Scan for the cell matching the given text and deliver its [X, Y] coordinate at center. 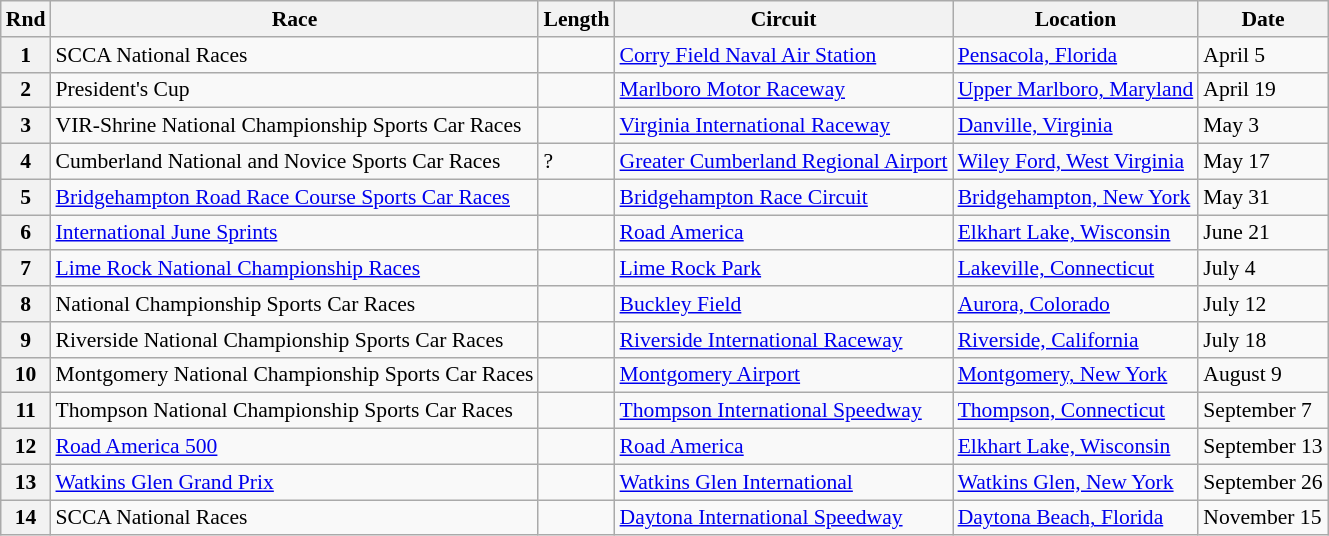
Location [1076, 19]
Thompson, Connecticut [1076, 411]
10 [26, 375]
Greater Cumberland Regional Airport [784, 162]
13 [26, 482]
Upper Marlboro, Maryland [1076, 90]
14 [26, 518]
Lakeville, Connecticut [1076, 269]
7 [26, 269]
9 [26, 340]
Daytona Beach, Florida [1076, 518]
May 31 [1262, 197]
Thompson National Championship Sports Car Races [294, 411]
Cumberland National and Novice Sports Car Races [294, 162]
June 21 [1262, 233]
Watkins Glen International [784, 482]
Length [576, 19]
Buckley Field [784, 304]
5 [26, 197]
Bridgehampton, New York [1076, 197]
Riverside, California [1076, 340]
National Championship Sports Car Races [294, 304]
8 [26, 304]
May 17 [1262, 162]
2 [26, 90]
Danville, Virginia [1076, 126]
Bridgehampton Race Circuit [784, 197]
November 15 [1262, 518]
Date [1262, 19]
VIR-Shrine National Championship Sports Car Races [294, 126]
Thompson International Speedway [784, 411]
4 [26, 162]
Daytona International Speedway [784, 518]
September 26 [1262, 482]
Riverside National Championship Sports Car Races [294, 340]
Virginia International Raceway [784, 126]
Road America 500 [294, 447]
Watkins Glen Grand Prix [294, 482]
July 12 [1262, 304]
August 9 [1262, 375]
September 13 [1262, 447]
July 18 [1262, 340]
Wiley Ford, West Virginia [1076, 162]
April 5 [1262, 55]
11 [26, 411]
? [576, 162]
Rnd [26, 19]
Watkins Glen, New York [1076, 482]
Lime Rock National Championship Races [294, 269]
Race [294, 19]
3 [26, 126]
Pensacola, Florida [1076, 55]
Lime Rock Park [784, 269]
President's Cup [294, 90]
Montgomery National Championship Sports Car Races [294, 375]
6 [26, 233]
Montgomery, New York [1076, 375]
May 3 [1262, 126]
September 7 [1262, 411]
12 [26, 447]
1 [26, 55]
Corry Field Naval Air Station [784, 55]
Riverside International Raceway [784, 340]
International June Sprints [294, 233]
Aurora, Colorado [1076, 304]
Montgomery Airport [784, 375]
July 4 [1262, 269]
Bridgehampton Road Race Course Sports Car Races [294, 197]
Marlboro Motor Raceway [784, 90]
April 19 [1262, 90]
Circuit [784, 19]
